Search for the cell housing the specified text and yield its (x, y) center coordinate. 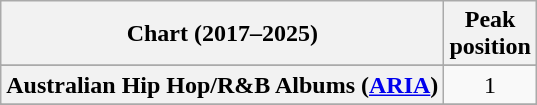
Australian Hip Hop/R&B Albums (ARIA) (222, 85)
Chart (2017–2025) (222, 34)
1 (490, 85)
Peakposition (490, 34)
